From the cell containing the given text, extract its center point as (X, Y) coordinate. 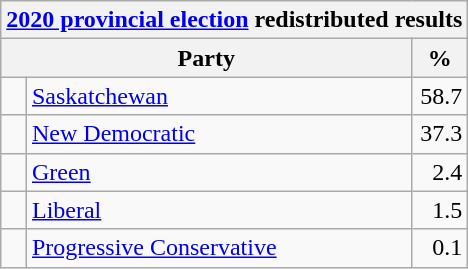
Green (218, 172)
Liberal (218, 210)
Saskatchewan (218, 96)
1.5 (440, 210)
% (440, 58)
37.3 (440, 134)
2.4 (440, 172)
Progressive Conservative (218, 248)
2020 provincial election redistributed results (234, 20)
Party (206, 58)
New Democratic (218, 134)
58.7 (440, 96)
0.1 (440, 248)
